Find where the given text appears and provide that cell's center as (x, y) coordinate. 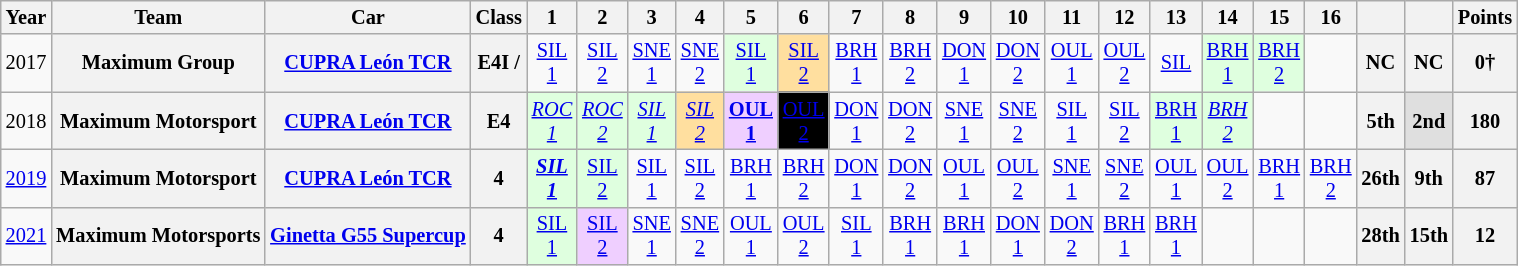
E4I / (499, 63)
13 (1176, 17)
5 (751, 17)
2nd (1429, 121)
9 (964, 17)
11 (1072, 17)
2017 (26, 63)
8 (910, 17)
Team (158, 17)
E4 (499, 121)
15th (1429, 236)
Maximum Group (158, 63)
9th (1429, 178)
Year (26, 17)
1 (552, 17)
ROC1 (552, 121)
26th (1381, 178)
Class (499, 17)
6 (804, 17)
2019 (26, 178)
87 (1485, 178)
16 (1331, 17)
5th (1381, 121)
180 (1485, 121)
Ginetta G55 Supercup (368, 236)
Car (368, 17)
SIL (1176, 63)
2 (602, 17)
7 (856, 17)
3 (652, 17)
10 (1018, 17)
ROC2 (602, 121)
Points (1485, 17)
2018 (26, 121)
Maximum Motorsports (158, 236)
28th (1381, 236)
2021 (26, 236)
14 (1228, 17)
0† (1485, 63)
15 (1279, 17)
